Output the [X, Y] coordinate of the center of the cell containing the given text.  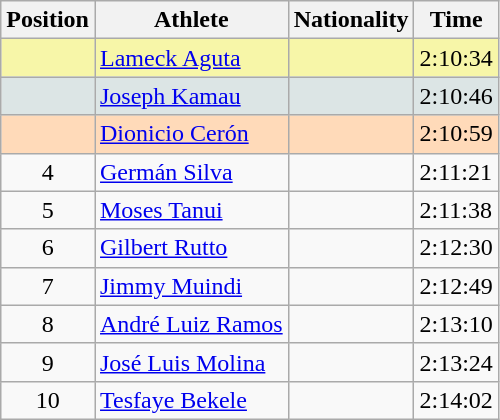
2:14:02 [456, 400]
2:13:10 [456, 324]
Dionicio Cerón [191, 134]
2:12:30 [456, 248]
Athlete [191, 20]
Moses Tanui [191, 210]
Tesfaye Bekele [191, 400]
2:12:49 [456, 286]
5 [48, 210]
4 [48, 172]
2:11:38 [456, 210]
2:13:24 [456, 362]
2:10:34 [456, 58]
2:11:21 [456, 172]
José Luis Molina [191, 362]
7 [48, 286]
Gilbert Rutto [191, 248]
2:10:59 [456, 134]
6 [48, 248]
Nationality [351, 20]
Jimmy Muindi [191, 286]
Time [456, 20]
10 [48, 400]
Position [48, 20]
8 [48, 324]
André Luiz Ramos [191, 324]
Lameck Aguta [191, 58]
2:10:46 [456, 96]
Germán Silva [191, 172]
Joseph Kamau [191, 96]
9 [48, 362]
